Return (x, y) of the center of cell containing provided text 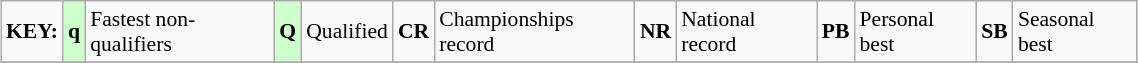
NR (656, 32)
PB (836, 32)
CR (414, 32)
Fastest non-qualifiers (180, 32)
Personal best (916, 32)
Q (288, 32)
SB (994, 32)
q (74, 32)
National record (746, 32)
KEY: (32, 32)
Qualified (347, 32)
Championships record (534, 32)
Seasonal best (1075, 32)
